Search for the cell housing the specified text and yield its (x, y) center coordinate. 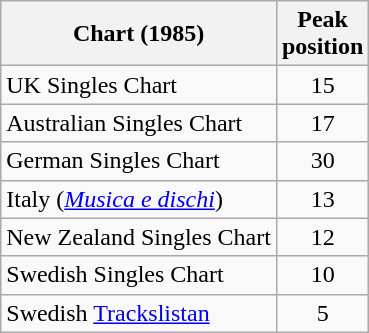
30 (322, 161)
5 (322, 313)
New Zealand Singles Chart (139, 237)
15 (322, 85)
Peakposition (322, 34)
17 (322, 123)
Swedish Singles Chart (139, 275)
10 (322, 275)
UK Singles Chart (139, 85)
12 (322, 237)
Italy (Musica e dischi) (139, 199)
Chart (1985) (139, 34)
Australian Singles Chart (139, 123)
German Singles Chart (139, 161)
Swedish Trackslistan (139, 313)
13 (322, 199)
